Provide the (x, y) coordinate of the cell's center where the given text is located.  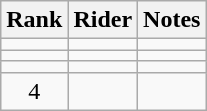
4 (34, 91)
Notes (172, 20)
Rider (103, 20)
Rank (34, 20)
